Output the (x, y) coordinate of the center of the cell containing the given text.  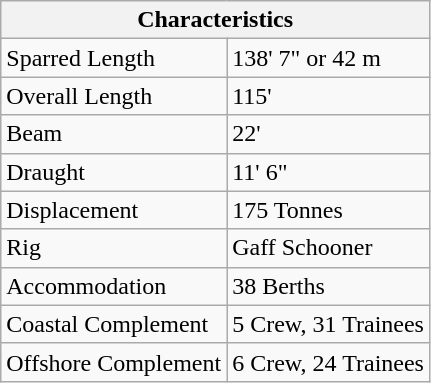
Draught (114, 172)
Overall Length (114, 96)
11' 6" (328, 172)
Gaff Schooner (328, 248)
38 Berths (328, 286)
Displacement (114, 210)
22' (328, 134)
Characteristics (216, 20)
Offshore Complement (114, 362)
175 Tonnes (328, 210)
138' 7" or 42 m (328, 58)
115' (328, 96)
Accommodation (114, 286)
Coastal Complement (114, 324)
Beam (114, 134)
Rig (114, 248)
5 Crew, 31 Trainees (328, 324)
6 Crew, 24 Trainees (328, 362)
Sparred Length (114, 58)
